Return [X, Y] of the center of cell containing provided text 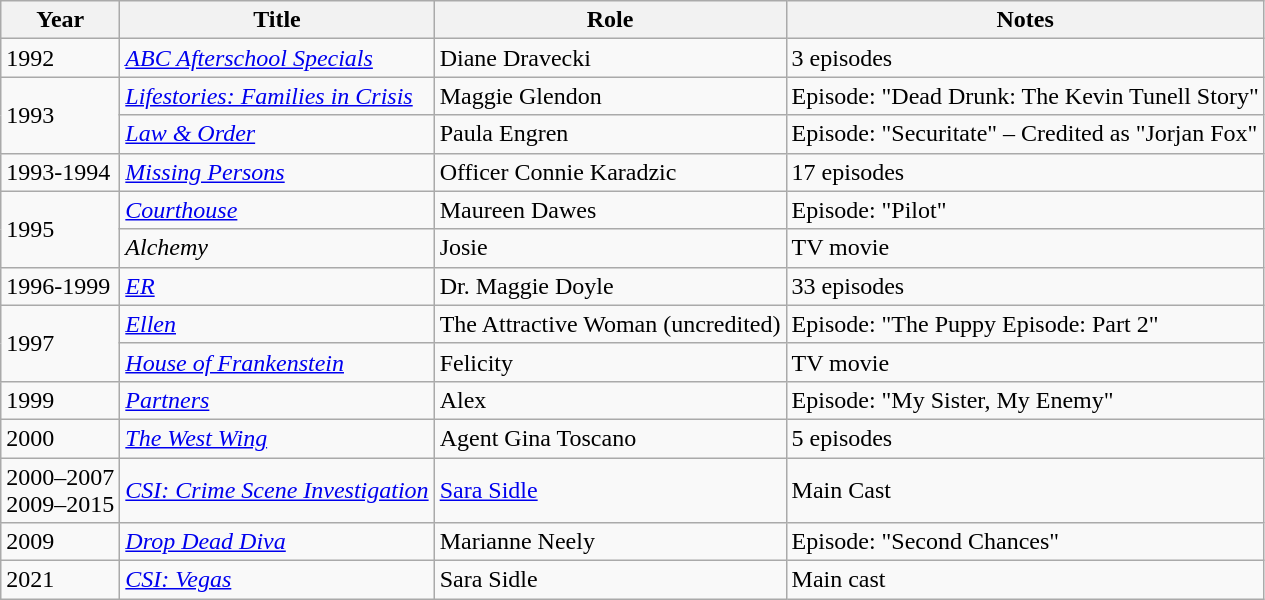
Drop Dead Diva [277, 542]
2000–20072009–2015 [60, 490]
Episode: "Dead Drunk: The Kevin Tunell Story" [1025, 96]
1996-1999 [60, 286]
Main Cast [1025, 490]
1993 [60, 115]
1993-1994 [60, 172]
Ellen [277, 324]
Felicity [610, 362]
Year [60, 20]
5 episodes [1025, 438]
3 episodes [1025, 58]
CSI: Vegas [277, 580]
Courthouse [277, 210]
The West Wing [277, 438]
Lifestories: Families in Crisis [277, 96]
Josie [610, 248]
House of Frankenstein [277, 362]
1992 [60, 58]
Law & Order [277, 134]
33 episodes [1025, 286]
Notes [1025, 20]
Maureen Dawes [610, 210]
Maggie Glendon [610, 96]
Main cast [1025, 580]
Partners [277, 400]
Dr. Maggie Doyle [610, 286]
Officer Connie Karadzic [610, 172]
17 episodes [1025, 172]
Agent Gina Toscano [610, 438]
Missing Persons [277, 172]
ABC Afterschool Specials [277, 58]
Episode: "My Sister, My Enemy" [1025, 400]
2000 [60, 438]
Episode: "Securitate" – Credited as "Jorjan Fox" [1025, 134]
1997 [60, 343]
Diane Dravecki [610, 58]
2021 [60, 580]
1999 [60, 400]
ER [277, 286]
1995 [60, 229]
Episode: "Second Chances" [1025, 542]
Episode: "Pilot" [1025, 210]
Alex [610, 400]
Title [277, 20]
CSI: Crime Scene Investigation [277, 490]
Role [610, 20]
Paula Engren [610, 134]
The Attractive Woman (uncredited) [610, 324]
2009 [60, 542]
Alchemy [277, 248]
Episode: "The Puppy Episode: Part 2" [1025, 324]
Marianne Neely [610, 542]
